From the cell containing the given text, extract its center point as (x, y) coordinate. 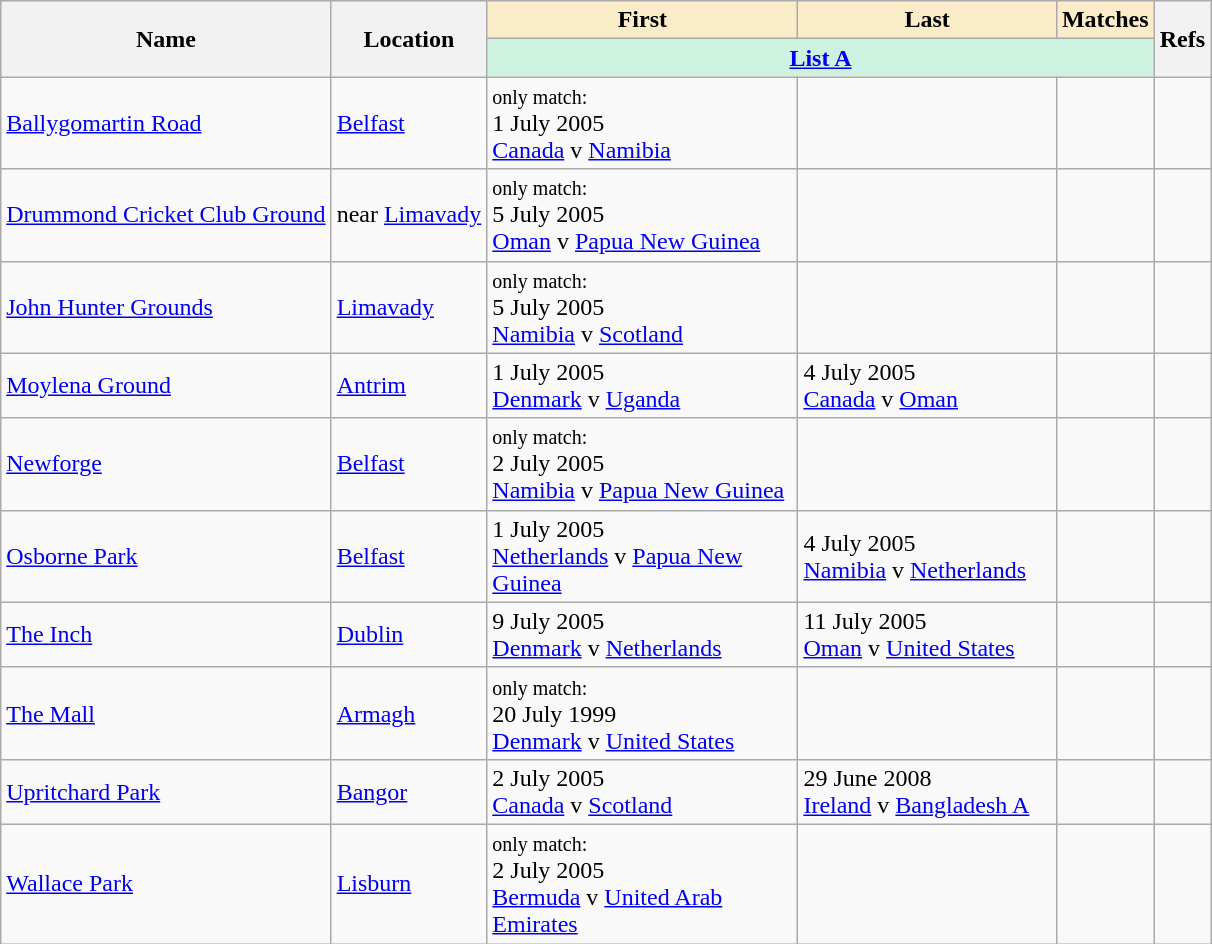
Matches (1105, 20)
only match:5 July 2005Namibia v Scotland (642, 307)
1 July 2005Denmark v Uganda (642, 386)
John Hunter Grounds (166, 307)
2 July 2005Canada v Scotland (642, 792)
Ballygomartin Road (166, 123)
Upritchard Park (166, 792)
Armagh (409, 713)
11 July 2005Oman v United States (928, 634)
9 July 2005Denmark v Netherlands (642, 634)
The Mall (166, 713)
29 June 2008Ireland v Bangladesh A (928, 792)
Drummond Cricket Club Ground (166, 215)
First (642, 20)
Newforge (166, 464)
Moylena Ground (166, 386)
only match:1 July 2005Canada v Namibia (642, 123)
Refs (1182, 39)
Wallace Park (166, 884)
Name (166, 39)
Location (409, 39)
Antrim (409, 386)
only match:20 July 1999Denmark v United States (642, 713)
only match:5 July 2005Oman v Papua New Guinea (642, 215)
only match:2 July 2005Namibia v Papua New Guinea (642, 464)
near Limavady (409, 215)
Osborne Park (166, 556)
Bangor (409, 792)
Lisburn (409, 884)
4 July 2005Canada v Oman (928, 386)
only match:2 July 2005Bermuda v United Arab Emirates (642, 884)
Last (928, 20)
Limavady (409, 307)
Dublin (409, 634)
List A (820, 58)
The Inch (166, 634)
4 July 2005Namibia v Netherlands (928, 556)
1 July 2005Netherlands v Papua New Guinea (642, 556)
